Provide the (x, y) coordinate of the cell's center where the given text is located.  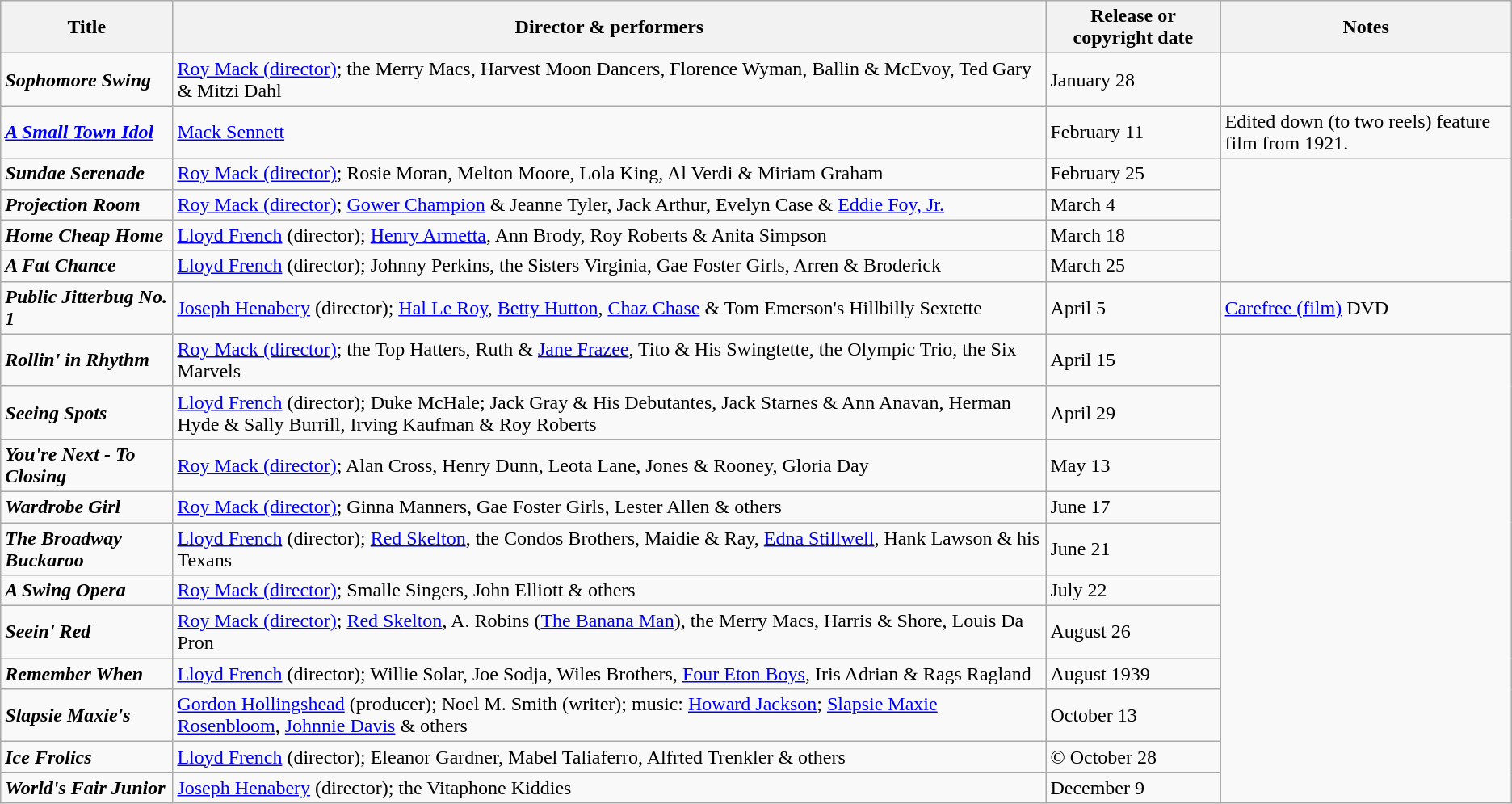
A Fat Chance (87, 266)
April 5 (1133, 307)
March 4 (1133, 204)
Ice Frolics (87, 757)
World's Fair Junior (87, 788)
Title (87, 27)
Sundae Serenade (87, 174)
Roy Mack (director); Red Skelton, A. Robins (The Banana Man), the Merry Macs, Harris & Shore, Louis Da Pron (609, 632)
Roy Mack (director); Smalle Singers, John Elliott & others (609, 591)
Joseph Henabery (director); Hal Le Roy, Betty Hutton, Chaz Chase & Tom Emerson's Hillbilly Sextette (609, 307)
The Broadway Buckaroo (87, 548)
May 13 (1133, 465)
Edited down (to two reels) feature film from 1921. (1366, 133)
March 18 (1133, 235)
December 9 (1133, 788)
Lloyd French (director); Henry Armetta, Ann Brody, Roy Roberts & Anita Simpson (609, 235)
Joseph Henabery (director); the Vitaphone Kiddies (609, 788)
Lloyd French (director); Eleanor Gardner, Mabel Taliaferro, Alfrted Trenkler & others (609, 757)
Roy Mack (director); Gower Champion & Jeanne Tyler, Jack Arthur, Evelyn Case & Eddie Foy, Jr. (609, 204)
Public Jitterbug No. 1 (87, 307)
Roy Mack (director); Rosie Moran, Melton Moore, Lola King, Al Verdi & Miriam Graham (609, 174)
© October 28 (1133, 757)
April 15 (1133, 360)
February 25 (1133, 174)
Rollin' in Rhythm (87, 360)
You're Next - To Closing (87, 465)
October 13 (1133, 716)
Lloyd French (director); Johnny Perkins, the Sisters Virginia, Gae Foster Girls, Arren & Broderick (609, 266)
April 29 (1133, 412)
June 17 (1133, 507)
Notes (1366, 27)
Roy Mack (director); Ginna Manners, Gae Foster Girls, Lester Allen & others (609, 507)
June 21 (1133, 548)
Seein' Red (87, 632)
Mack Sennett (609, 133)
A Small Town Idol (87, 133)
August 26 (1133, 632)
January 28 (1133, 79)
Carefree (film) DVD (1366, 307)
Projection Room (87, 204)
Roy Mack (director); Alan Cross, Henry Dunn, Leota Lane, Jones & Rooney, Gloria Day (609, 465)
Seeing Spots (87, 412)
Release or copyright date (1133, 27)
Remember When (87, 674)
Lloyd French (director); Willie Solar, Joe Sodja, Wiles Brothers, Four Eton Boys, Iris Adrian & Rags Ragland (609, 674)
A Swing Opera (87, 591)
July 22 (1133, 591)
Gordon Hollingshead (producer); Noel M. Smith (writer); music: Howard Jackson; Slapsie Maxie Rosenbloom, Johnnie Davis & others (609, 716)
Home Cheap Home (87, 235)
Roy Mack (director); the Top Hatters, Ruth & Jane Frazee, Tito & His Swingtette, the Olympic Trio, the Six Marvels (609, 360)
August 1939 (1133, 674)
Sophomore Swing (87, 79)
Wardrobe Girl (87, 507)
Lloyd French (director); Red Skelton, the Condos Brothers, Maidie & Ray, Edna Stillwell, Hank Lawson & his Texans (609, 548)
February 11 (1133, 133)
Director & performers (609, 27)
Roy Mack (director); the Merry Macs, Harvest Moon Dancers, Florence Wyman, Ballin & McEvoy, Ted Gary & Mitzi Dahl (609, 79)
Slapsie Maxie's (87, 716)
March 25 (1133, 266)
